Extract the [X, Y] coordinate from the center of the cell holding the provided text.  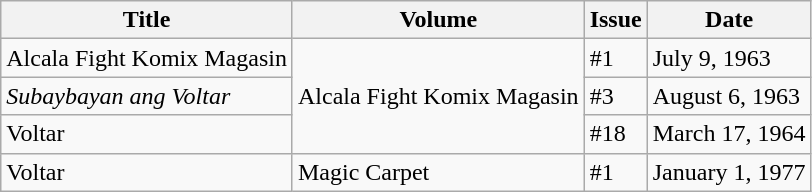
Magic Carpet [438, 172]
July 9, 1963 [729, 58]
January 1, 1977 [729, 172]
Issue [616, 20]
Date [729, 20]
Volume [438, 20]
#18 [616, 134]
Title [147, 20]
Subaybayan ang Voltar [147, 96]
#3 [616, 96]
March 17, 1964 [729, 134]
August 6, 1963 [729, 96]
